Locate the cell with the specified text and output its [x, y] center coordinate. 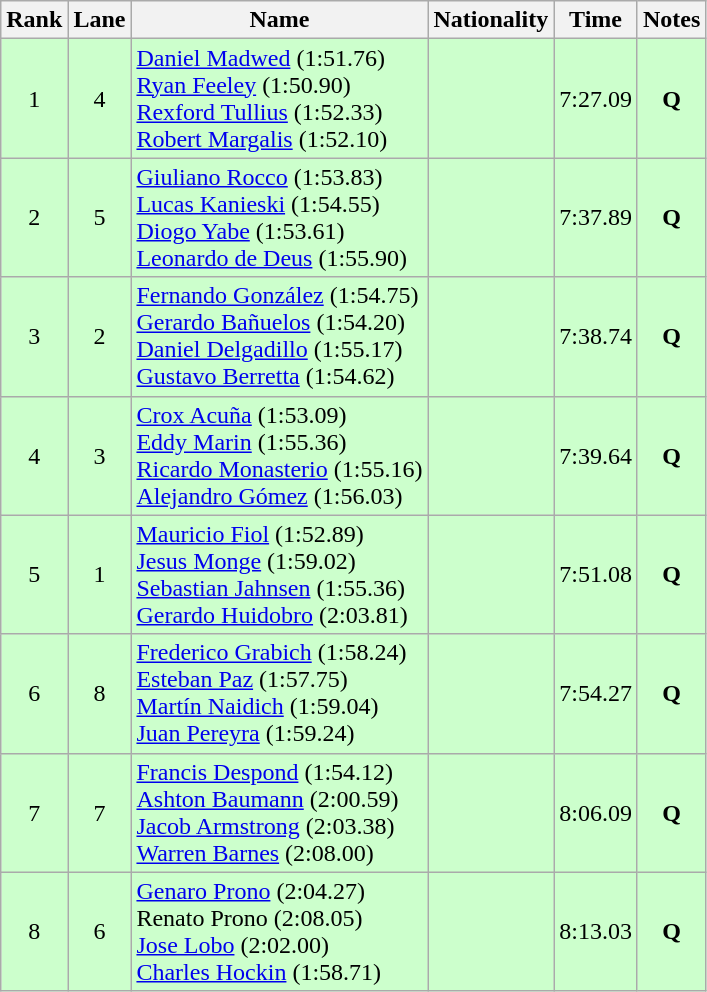
Mauricio Fiol (1:52.89)Jesus Monge (1:59.02)Sebastian Jahnsen (1:55.36)Gerardo Huidobro (2:03.81) [280, 574]
Nationality [491, 20]
Fernando González (1:54.75)Gerardo Bañuelos (1:54.20)Daniel Delgadillo (1:55.17)Gustavo Berretta (1:54.62) [280, 336]
Lane [100, 20]
7:51.08 [596, 574]
7:39.64 [596, 456]
7:38.74 [596, 336]
7:54.27 [596, 694]
Giuliano Rocco (1:53.83) Lucas Kanieski (1:54.55)Diogo Yabe (1:53.61)Leonardo de Deus (1:55.90) [280, 218]
Notes [671, 20]
8:06.09 [596, 812]
8:13.03 [596, 932]
Francis Despond (1:54.12)Ashton Baumann (2:00.59)Jacob Armstrong (2:03.38)Warren Barnes (2:08.00) [280, 812]
Time [596, 20]
Name [280, 20]
Rank [34, 20]
7:27.09 [596, 98]
Genaro Prono (2:04.27)Renato Prono (2:08.05)Jose Lobo (2:02.00)Charles Hockin (1:58.71) [280, 932]
Crox Acuña (1:53.09)Eddy Marin (1:55.36)Ricardo Monasterio (1:55.16)Alejandro Gómez (1:56.03) [280, 456]
Frederico Grabich (1:58.24)Esteban Paz (1:57.75)Martín Naidich (1:59.04)Juan Pereyra (1:59.24) [280, 694]
7:37.89 [596, 218]
Daniel Madwed (1:51.76) Ryan Feeley (1:50.90) Rexford Tullius (1:52.33) Robert Margalis (1:52.10) [280, 98]
